For the text-containing cell, return its midpoint in [x, y] coordinate format. 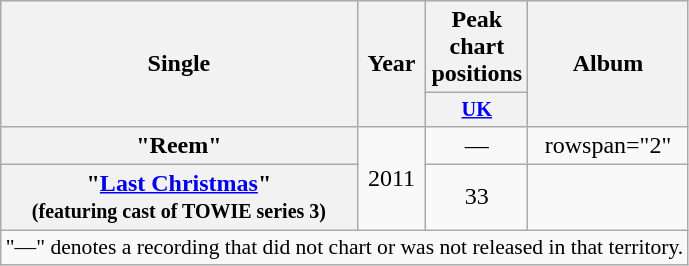
Year [392, 64]
rowspan="2" [608, 145]
Peak chart positions [477, 47]
"—" denotes a recording that did not chart or was not released in that territory. [345, 248]
2011 [392, 178]
UK [477, 110]
Album [608, 64]
"Reem" [179, 145]
— [477, 145]
33 [477, 198]
"Last Christmas"(featuring cast of TOWIE series 3) [179, 198]
Single [179, 64]
